Provide the [x, y] coordinate of the cell's center where the given text is located.  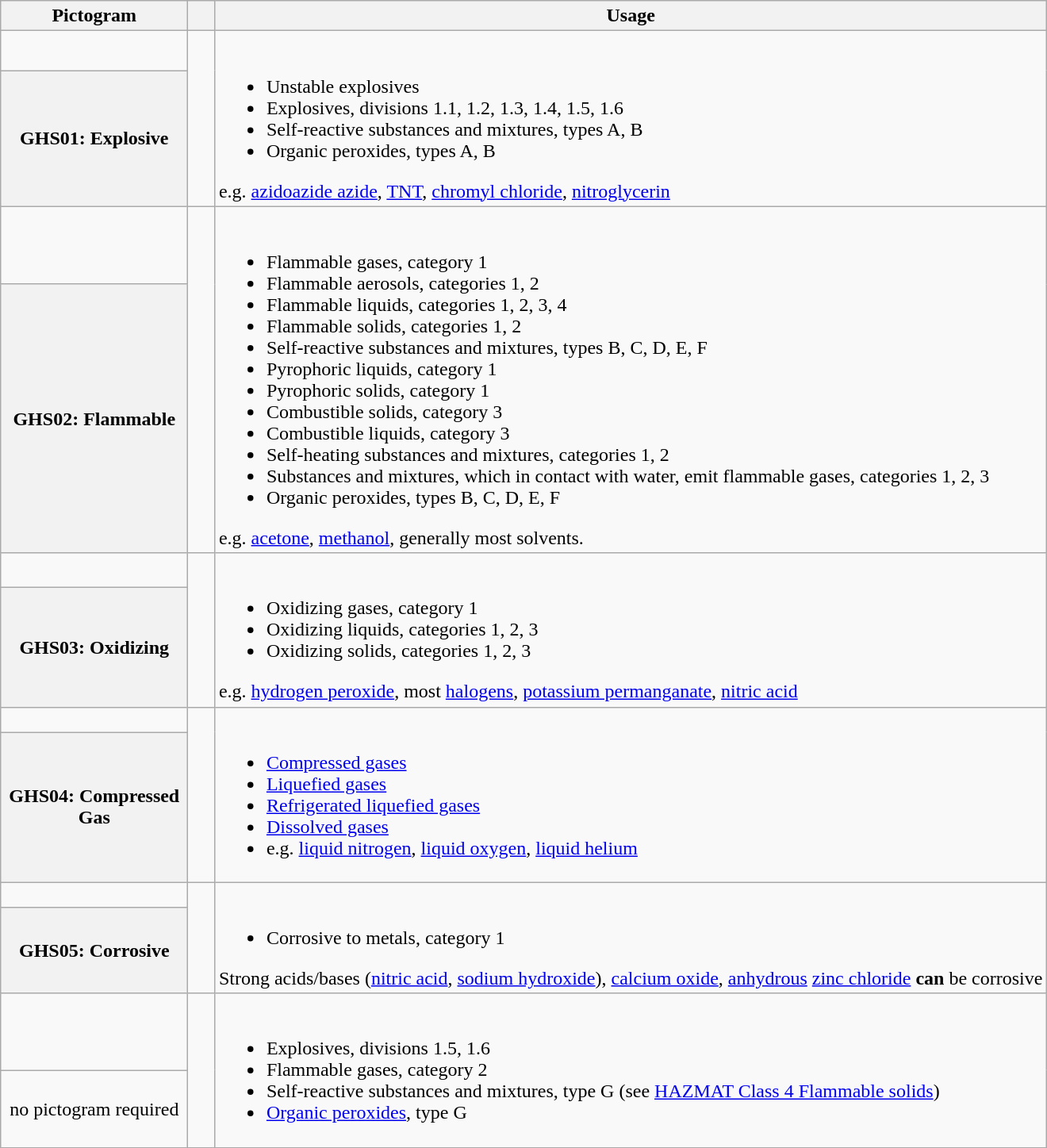
Corrosive to metals, category 1Strong acids/bases (nitric acid, sodium hydroxide), calcium oxide, anhydrous zinc chloride can be corrosive [631, 938]
Pictogram [94, 16]
GHS02: Flammable [94, 419]
no pictogram required [94, 1109]
GHS01: Explosive [94, 138]
GHS05: Corrosive [94, 950]
GHS03: Oxidizing [94, 647]
Usage [631, 16]
GHS04: Compressed Gas [94, 808]
Compressed gasesLiquefied gasesRefrigerated liquefied gasesDissolved gasese.g. liquid nitrogen, liquid oxygen, liquid helium [631, 795]
